Identify which cell holds the provided text, then report its (x, y) central coordinate. 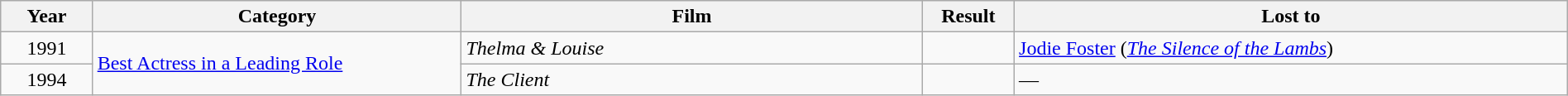
Best Actress in a Leading Role (277, 64)
Year (46, 17)
1994 (46, 79)
Result (968, 17)
1991 (46, 48)
— (1292, 79)
The Client (691, 79)
Category (277, 17)
Lost to (1292, 17)
Jodie Foster (The Silence of the Lambs) (1292, 48)
Thelma & Louise (691, 48)
Film (691, 17)
